Search for the cell housing the specified text and yield its (X, Y) center coordinate. 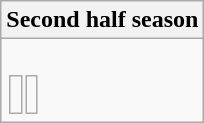
Second half season (102, 20)
